Determine the (x, y) coordinate at the center of the cell enclosing the given text.  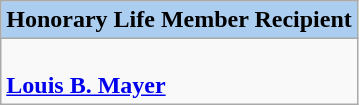
Louis B. Mayer (180, 72)
Honorary Life Member Recipient (180, 20)
